Return the [X, Y] coordinate for the center point of the cell that contains the specified text.  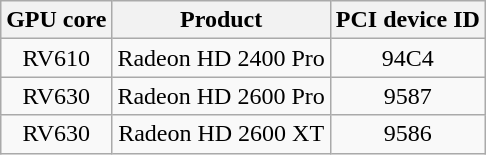
RV610 [56, 58]
GPU core [56, 20]
9586 [408, 134]
PCI device ID [408, 20]
94C4 [408, 58]
Radeon HD 2600 Pro [221, 96]
Radeon HD 2600 XT [221, 134]
9587 [408, 96]
Radeon HD 2400 Pro [221, 58]
Product [221, 20]
